Find where the given text appears and provide that cell's center as [x, y] coordinate. 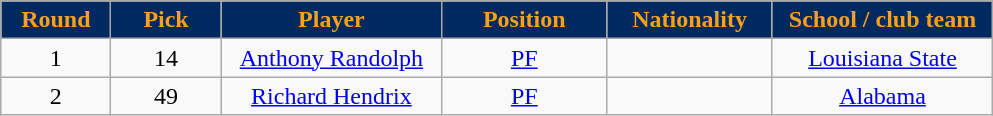
Player [331, 20]
Richard Hendrix [331, 96]
Nationality [690, 20]
Pick [166, 20]
49 [166, 96]
2 [56, 96]
Alabama [882, 96]
School / club team [882, 20]
Position [524, 20]
Anthony Randolph [331, 58]
1 [56, 58]
14 [166, 58]
Round [56, 20]
Louisiana State [882, 58]
